Return (X, Y) of the center of cell containing provided text 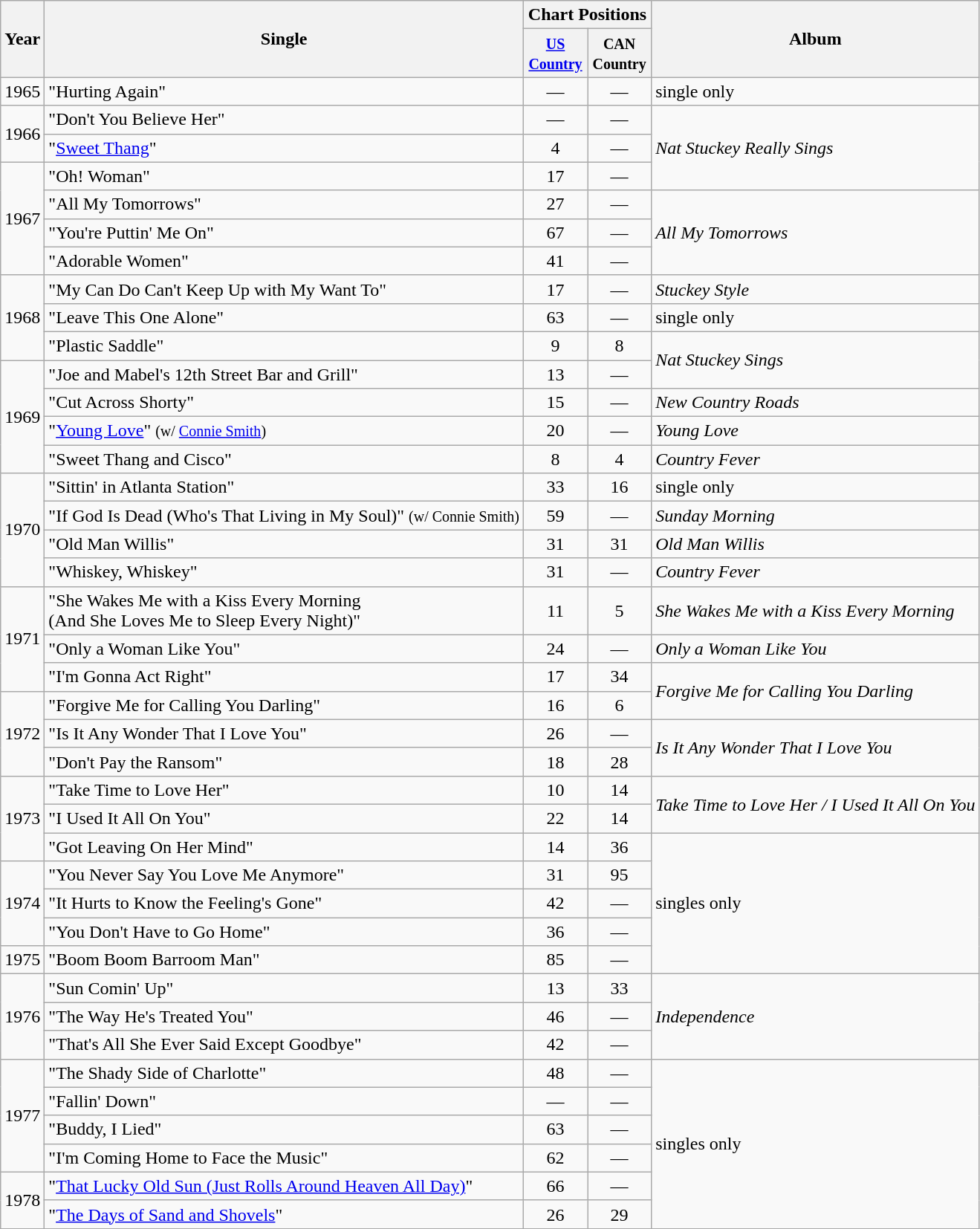
US Country (555, 53)
1966 (22, 134)
Album (816, 39)
"The Way He's Treated You" (284, 1016)
18 (555, 762)
66 (555, 1186)
"The Days of Sand and Shovels" (284, 1214)
1965 (22, 91)
"Take Time to Love Her" (284, 790)
"Young Love" (w/ Connie Smith) (284, 431)
"You Never Say You Love Me Anymore" (284, 875)
"Sweet Thang" (284, 148)
Is It Any Wonder That I Love You (816, 748)
"The Shady Side of Charlotte" (284, 1073)
CAN Country (620, 53)
15 (555, 403)
Nat Stuckey Really Sings (816, 148)
1973 (22, 818)
1974 (22, 904)
"You Don't Have to Go Home" (284, 932)
"Adorable Women" (284, 261)
1967 (22, 218)
"Hurting Again" (284, 91)
"I'm Gonna Act Right" (284, 677)
Old Man Willis (816, 544)
"If God Is Dead (Who's That Living in My Soul)" (w/ Connie Smith) (284, 516)
95 (620, 875)
"That Lucky Old Sun (Just Rolls Around Heaven All Day)" (284, 1186)
1977 (22, 1115)
Single (284, 39)
Sunday Morning (816, 516)
Nat Stuckey Sings (816, 360)
1969 (22, 416)
6 (620, 705)
"Sweet Thang and Cisco" (284, 459)
Forgive Me for Calling You Darling (816, 691)
"Boom Boom Barroom Man" (284, 960)
She Wakes Me with a Kiss Every Morning (816, 611)
11 (555, 611)
46 (555, 1016)
27 (555, 204)
"Forgive Me for Calling You Darling" (284, 705)
5 (620, 611)
1971 (22, 639)
9 (555, 346)
"Leave This One Alone" (284, 317)
"Fallin' Down" (284, 1101)
1975 (22, 960)
41 (555, 261)
"My Can Do Can't Keep Up with My Want To" (284, 289)
34 (620, 677)
"Cut Across Shorty" (284, 403)
"Is It Any Wonder That I Love You" (284, 733)
Independence (816, 1016)
10 (555, 790)
"She Wakes Me with a Kiss Every Morning(And She Loves Me to Sleep Every Night)" (284, 611)
28 (620, 762)
1972 (22, 733)
"Only a Woman Like You" (284, 649)
Take Time to Love Her / I Used It All On You (816, 804)
24 (555, 649)
62 (555, 1158)
1976 (22, 1016)
"I Used It All On You" (284, 818)
"Whiskey, Whiskey" (284, 572)
Year (22, 39)
22 (555, 818)
"You're Puttin' Me On" (284, 233)
"Don't Pay the Ransom" (284, 762)
"Joe and Mabel's 12th Street Bar and Grill" (284, 374)
"Old Man Willis" (284, 544)
"Sun Comin' Up" (284, 988)
Stuckey Style (816, 289)
48 (555, 1073)
"All My Tomorrows" (284, 204)
"Got Leaving On Her Mind" (284, 846)
29 (620, 1214)
"Sittin' in Atlanta Station" (284, 487)
1968 (22, 317)
All My Tomorrows (816, 233)
Young Love (816, 431)
67 (555, 233)
85 (555, 960)
Chart Positions (587, 15)
"Oh! Woman" (284, 176)
"Don't You Believe Her" (284, 120)
"I'm Coming Home to Face the Music" (284, 1158)
New Country Roads (816, 403)
1978 (22, 1200)
1970 (22, 530)
59 (555, 516)
"Plastic Saddle" (284, 346)
20 (555, 431)
Only a Woman Like You (816, 649)
"Buddy, I Lied" (284, 1129)
"It Hurts to Know the Feeling's Gone" (284, 904)
"That's All She Ever Said Except Goodbye" (284, 1045)
